Return (X, Y) of the center of cell containing provided text 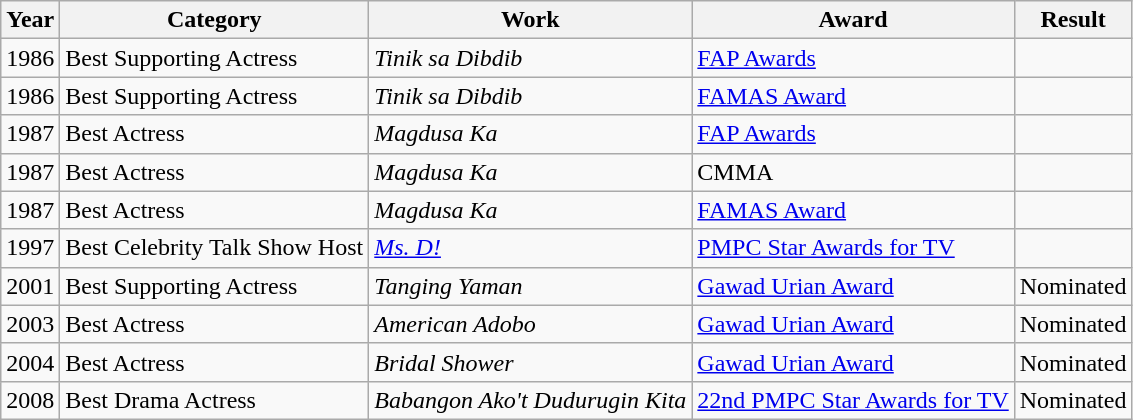
American Adobo (530, 324)
Result (1073, 20)
2004 (30, 362)
CMMA (853, 172)
Award (853, 20)
Best Drama Actress (214, 400)
Work (530, 20)
2001 (30, 286)
2003 (30, 324)
Babangon Ako't Dudurugin Kita (530, 400)
Ms. D! (530, 248)
1997 (30, 248)
Year (30, 20)
22nd PMPC Star Awards for TV (853, 400)
Tanging Yaman (530, 286)
2008 (30, 400)
PMPC Star Awards for TV (853, 248)
Best Celebrity Talk Show Host (214, 248)
Bridal Shower (530, 362)
Category (214, 20)
